Output the [X, Y] coordinate of the center of the cell containing the given text.  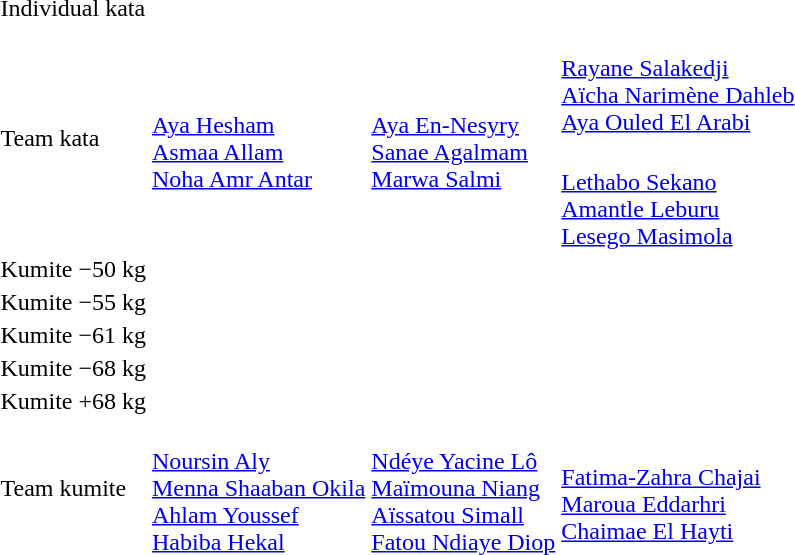
Aya En-NesyrySanae AgalmamMarwa Salmi [464, 138]
Aya HeshamAsmaa AllamNoha Amr Antar [259, 138]
